Identify which cell holds the provided text, then report its (x, y) central coordinate. 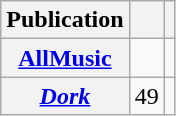
Publication (65, 20)
AllMusic (65, 58)
Dork (65, 96)
49 (146, 96)
